Extract the [x, y] coordinate from the center of the cell holding the provided text.  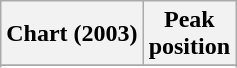
Peakposition [189, 34]
Chart (2003) [72, 34]
